Return [x, y] of the center of cell containing provided text 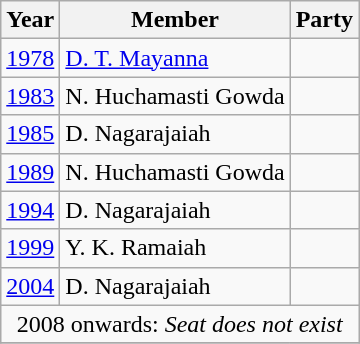
Y. K. Ramaiah [175, 248]
1985 [30, 134]
1999 [30, 248]
Party [324, 20]
2008 onwards: Seat does not exist [180, 324]
2004 [30, 286]
1994 [30, 210]
Year [30, 20]
1978 [30, 58]
1983 [30, 96]
D. T. Mayanna [175, 58]
1989 [30, 172]
Member [175, 20]
